Search for the cell housing the specified text and yield its [X, Y] center coordinate. 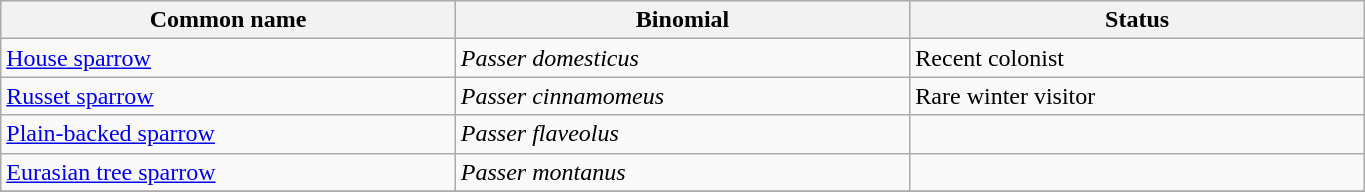
Russet sparrow [228, 96]
Passer cinnamomeus [682, 96]
Plain-backed sparrow [228, 134]
Passer montanus [682, 172]
Status [1138, 20]
Eurasian tree sparrow [228, 172]
Recent colonist [1138, 58]
Passer flaveolus [682, 134]
Binomial [682, 20]
Common name [228, 20]
House sparrow [228, 58]
Rare winter visitor [1138, 96]
Passer domesticus [682, 58]
